Pinpoint the cell where the given text exists, returning its (X, Y) midpoint coordinate. 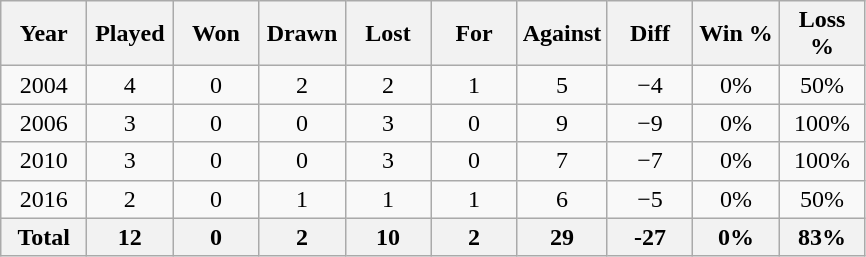
−5 (650, 199)
7 (562, 161)
Against (562, 34)
Drawn (302, 34)
2016 (44, 199)
9 (562, 123)
Won (216, 34)
29 (562, 237)
12 (130, 237)
10 (388, 237)
For (474, 34)
83% (822, 237)
Played (130, 34)
4 (130, 85)
Year (44, 34)
Diff (650, 34)
2006 (44, 123)
−7 (650, 161)
−9 (650, 123)
Win % (736, 34)
5 (562, 85)
Total (44, 237)
-27 (650, 237)
Loss % (822, 34)
2004 (44, 85)
−4 (650, 85)
Lost (388, 34)
6 (562, 199)
2010 (44, 161)
